Pinpoint the cell where the given text exists, returning its (X, Y) midpoint coordinate. 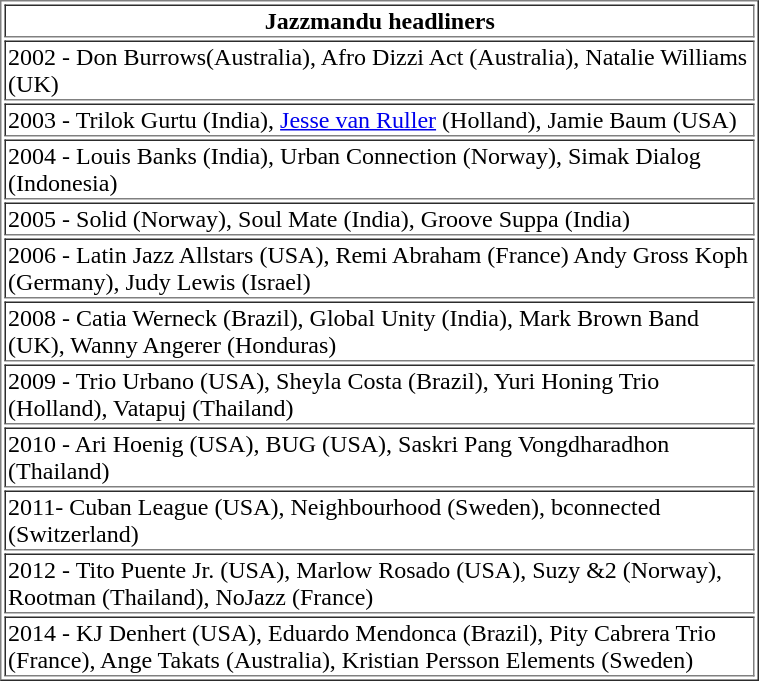
2003 - Trilok Gurtu (India), Jesse van Ruller (Holland), Jamie Baum (USA) (380, 120)
2010 - Ari Hoenig (USA), BUG (USA), Saskri Pang Vongdharadhon (Thailand) (380, 458)
2005 - Solid (Norway), Soul Mate (India), Groove Suppa (India) (380, 218)
2009 - Trio Urbano (USA), Sheyla Costa (Brazil), Yuri Honing Trio (Holland), Vatapuj (Thailand) (380, 394)
2014 - KJ Denhert (USA), Eduardo Mendonca (Brazil), Pity Cabrera Trio (France), Ange Takats (Australia), Kristian Persson Elements (Sweden) (380, 646)
2012 - Tito Puente Jr. (USA), Marlow Rosado (USA), Suzy &2 (Norway), Rootman (Thailand), NoJazz (France) (380, 584)
2002 - Don Burrows(Australia), Afro Dizzi Act (Australia), Natalie Williams (UK) (380, 70)
2011- Cuban League (USA), Neighbourhood (Sweden), bconnected (Switzerland) (380, 520)
2006 - Latin Jazz Allstars (USA), Remi Abraham (France) Andy Gross Koph (Germany), Judy Lewis (Israel) (380, 268)
2008 - Catia Werneck (Brazil), Global Unity (India), Mark Brown Band (UK), Wanny Angerer (Honduras) (380, 332)
2004 - Louis Banks (India), Urban Connection (Norway), Simak Dialog (Indonesia) (380, 170)
Jazzmandu headliners (380, 20)
